Identify which cell holds the provided text, then report its [X, Y] central coordinate. 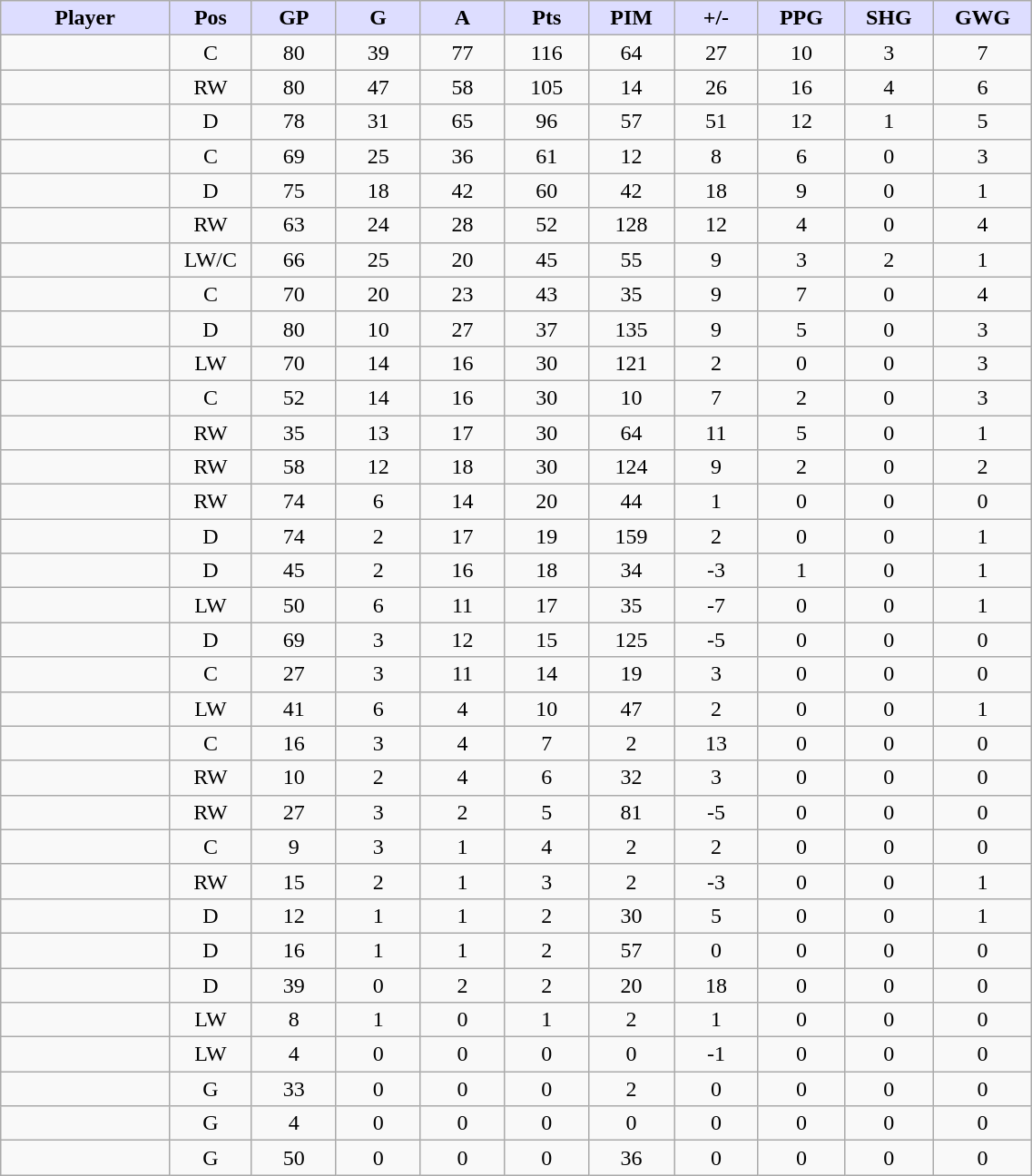
159 [632, 536]
116 [546, 53]
33 [294, 1089]
A [463, 18]
63 [294, 225]
41 [294, 709]
28 [463, 225]
24 [378, 225]
105 [546, 87]
135 [632, 328]
GP [294, 18]
51 [715, 122]
124 [632, 467]
26 [715, 87]
Player [85, 18]
PPG [801, 18]
SHG [889, 18]
125 [632, 640]
77 [463, 53]
78 [294, 122]
60 [546, 191]
43 [546, 294]
66 [294, 260]
34 [632, 571]
31 [378, 122]
81 [632, 812]
121 [632, 363]
32 [632, 778]
55 [632, 260]
+/- [715, 18]
65 [463, 122]
-7 [715, 605]
37 [546, 328]
75 [294, 191]
PIM [632, 18]
61 [546, 156]
GWG [982, 18]
23 [463, 294]
LW/C [211, 260]
Pos [211, 18]
-1 [715, 1054]
96 [546, 122]
Pts [546, 18]
44 [632, 502]
128 [632, 225]
